For the text-containing cell, return its midpoint in [x, y] coordinate format. 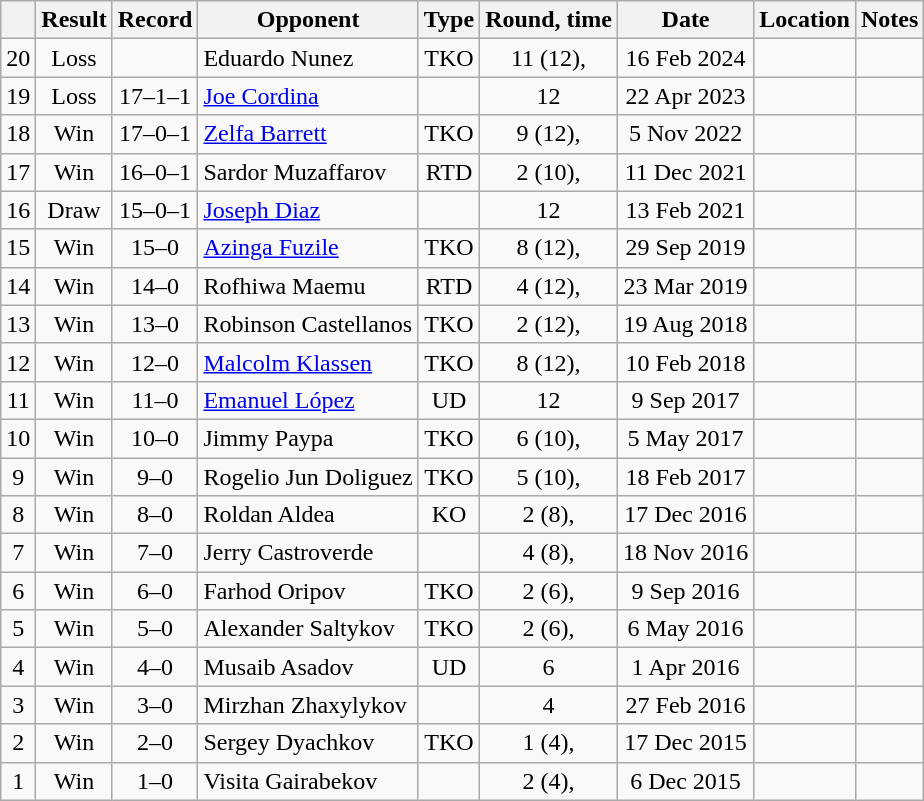
9–0 [155, 477]
15–0 [155, 248]
5 [18, 629]
7–0 [155, 553]
14 [18, 286]
Visita Gairabekov [308, 781]
6 Dec 2015 [685, 781]
9 Sep 2016 [685, 591]
15–0–1 [155, 210]
2 [18, 743]
3–0 [155, 705]
7 [18, 553]
KO [448, 515]
Eduardo Nunez [308, 58]
23 Mar 2019 [685, 286]
16 Feb 2024 [685, 58]
Roldan Aldea [308, 515]
11 Dec 2021 [685, 172]
16 [18, 210]
18 [18, 134]
1–0 [155, 781]
Sardor Muzaffarov [308, 172]
9 Sep 2017 [685, 400]
Date [685, 20]
8 [18, 515]
29 Sep 2019 [685, 248]
13 Feb 2021 [685, 210]
17 Dec 2015 [685, 743]
22 Apr 2023 [685, 96]
13–0 [155, 324]
1 (4), [549, 743]
14–0 [155, 286]
19 Aug 2018 [685, 324]
Musaib Asadov [308, 667]
2 (12), [549, 324]
3 [18, 705]
2 (10), [549, 172]
Record [155, 20]
16–0–1 [155, 172]
10 [18, 438]
Robinson Castellanos [308, 324]
18 Nov 2016 [685, 553]
18 Feb 2017 [685, 477]
17 Dec 2016 [685, 515]
9 (12), [549, 134]
5–0 [155, 629]
Round, time [549, 20]
Farhod Oripov [308, 591]
Rofhiwa Maemu [308, 286]
12–0 [155, 362]
17–0–1 [155, 134]
11 [18, 400]
1 [18, 781]
6 (10), [549, 438]
6 May 2016 [685, 629]
Emanuel López [308, 400]
Opponent [308, 20]
Result [74, 20]
27 Feb 2016 [685, 705]
Azinga Fuzile [308, 248]
13 [18, 324]
Rogelio Jun Doliguez [308, 477]
2 (4), [549, 781]
8–0 [155, 515]
11 (12), [549, 58]
10 Feb 2018 [685, 362]
Draw [74, 210]
5 (10), [549, 477]
Malcolm Klassen [308, 362]
17 [18, 172]
Joe Cordina [308, 96]
Location [805, 20]
Sergey Dyachkov [308, 743]
Jerry Castroverde [308, 553]
4 (12), [549, 286]
1 Apr 2016 [685, 667]
Notes [889, 20]
5 May 2017 [685, 438]
11–0 [155, 400]
10–0 [155, 438]
4 (8), [549, 553]
9 [18, 477]
2 (8), [549, 515]
Type [448, 20]
6–0 [155, 591]
19 [18, 96]
2–0 [155, 743]
Zelfa Barrett [308, 134]
17–1–1 [155, 96]
Jimmy Paypa [308, 438]
20 [18, 58]
Joseph Diaz [308, 210]
4–0 [155, 667]
15 [18, 248]
Alexander Saltykov [308, 629]
Mirzhan Zhaxylykov [308, 705]
5 Nov 2022 [685, 134]
